Detect which cell encompasses the target text, then output its [x, y] center coordinate. 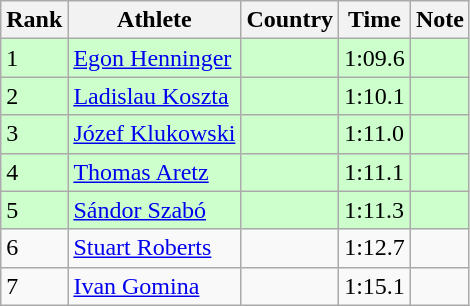
6 [34, 248]
Stuart Roberts [154, 248]
Rank [34, 20]
Note [440, 20]
Sándor Szabó [154, 210]
1:11.0 [375, 134]
2 [34, 96]
Ivan Gomina [154, 286]
Egon Henninger [154, 58]
Ladislau Koszta [154, 96]
1:11.3 [375, 210]
Time [375, 20]
3 [34, 134]
1:09.6 [375, 58]
7 [34, 286]
1:15.1 [375, 286]
1:12.7 [375, 248]
1:10.1 [375, 96]
Athlete [154, 20]
Józef Klukowski [154, 134]
Country [290, 20]
Thomas Aretz [154, 172]
5 [34, 210]
4 [34, 172]
1:11.1 [375, 172]
1 [34, 58]
